Find where the given text appears and provide that cell's center as [x, y] coordinate. 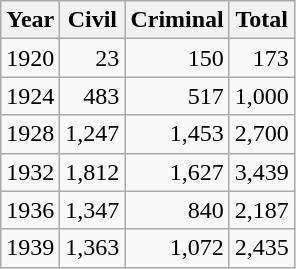
2,700 [262, 134]
1,247 [92, 134]
Criminal [177, 20]
1,000 [262, 96]
1,347 [92, 210]
1932 [30, 172]
1,072 [177, 248]
23 [92, 58]
2,187 [262, 210]
840 [177, 210]
1928 [30, 134]
1924 [30, 96]
Total [262, 20]
3,439 [262, 172]
2,435 [262, 248]
1,363 [92, 248]
1,627 [177, 172]
173 [262, 58]
1939 [30, 248]
Civil [92, 20]
483 [92, 96]
1,453 [177, 134]
1,812 [92, 172]
517 [177, 96]
150 [177, 58]
1936 [30, 210]
1920 [30, 58]
Year [30, 20]
